Determine the [X, Y] coordinate at the center of the cell enclosing the given text.  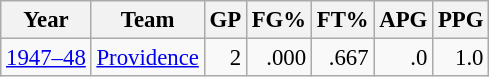
Team [148, 20]
FT% [342, 20]
FG% [278, 20]
2 [225, 58]
.667 [342, 58]
Providence [148, 58]
1947–48 [46, 58]
.000 [278, 58]
PPG [461, 20]
Year [46, 20]
APG [404, 20]
GP [225, 20]
1.0 [461, 58]
.0 [404, 58]
